Detect which cell encompasses the target text, then output its (X, Y) center coordinate. 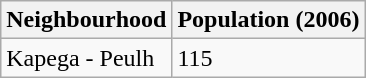
Kapega - Peulh (86, 58)
Population (2006) (268, 20)
115 (268, 58)
Neighbourhood (86, 20)
